Determine the (X, Y) coordinate at the center of the cell enclosing the given text.  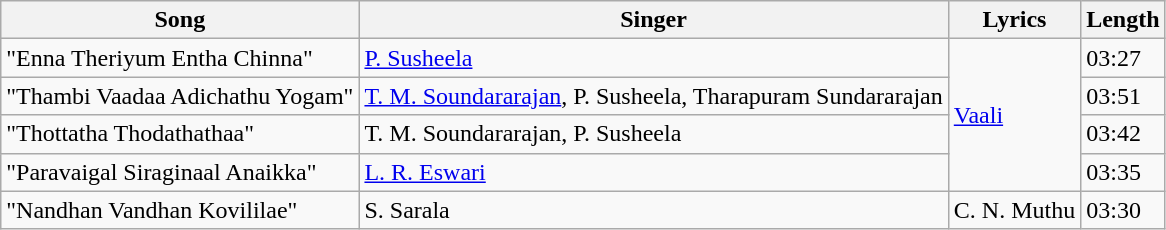
P. Susheela (654, 58)
"Thottatha Thodathathaa" (180, 134)
Song (180, 20)
03:27 (1123, 58)
"Thambi Vaadaa Adichathu Yogam" (180, 96)
Singer (654, 20)
Vaali (1014, 115)
Length (1123, 20)
03:35 (1123, 172)
T. M. Soundararajan, P. Susheela, Tharapuram Sundararajan (654, 96)
T. M. Soundararajan, P. Susheela (654, 134)
03:51 (1123, 96)
03:30 (1123, 210)
L. R. Eswari (654, 172)
Lyrics (1014, 20)
"Enna Theriyum Entha Chinna" (180, 58)
C. N. Muthu (1014, 210)
03:42 (1123, 134)
"Paravaigal Siraginaal Anaikka" (180, 172)
"Nandhan Vandhan Kovililae" (180, 210)
S. Sarala (654, 210)
